Extract the (x, y) coordinate from the center of the cell holding the provided text.  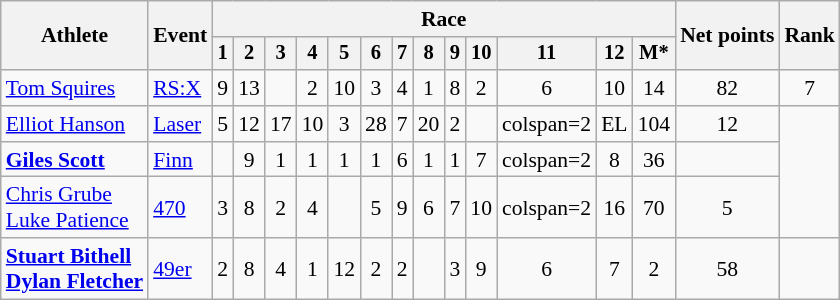
M* (654, 54)
RS:X (180, 88)
13 (249, 88)
Race (444, 19)
58 (727, 268)
Giles Scott (74, 160)
Tom Squires (74, 88)
49er (180, 268)
EL (614, 124)
Finn (180, 160)
82 (727, 88)
Stuart BithellDylan Fletcher (74, 268)
Net points (727, 36)
470 (180, 208)
16 (614, 208)
11 (546, 54)
Event (180, 36)
Laser (180, 124)
17 (281, 124)
Elliot Hanson (74, 124)
20 (429, 124)
Rank (810, 36)
70 (654, 208)
Athlete (74, 36)
28 (376, 124)
14 (654, 88)
Chris GrubeLuke Patience (74, 208)
104 (654, 124)
36 (654, 160)
